Pinpoint the cell where the given text exists, returning its [x, y] midpoint coordinate. 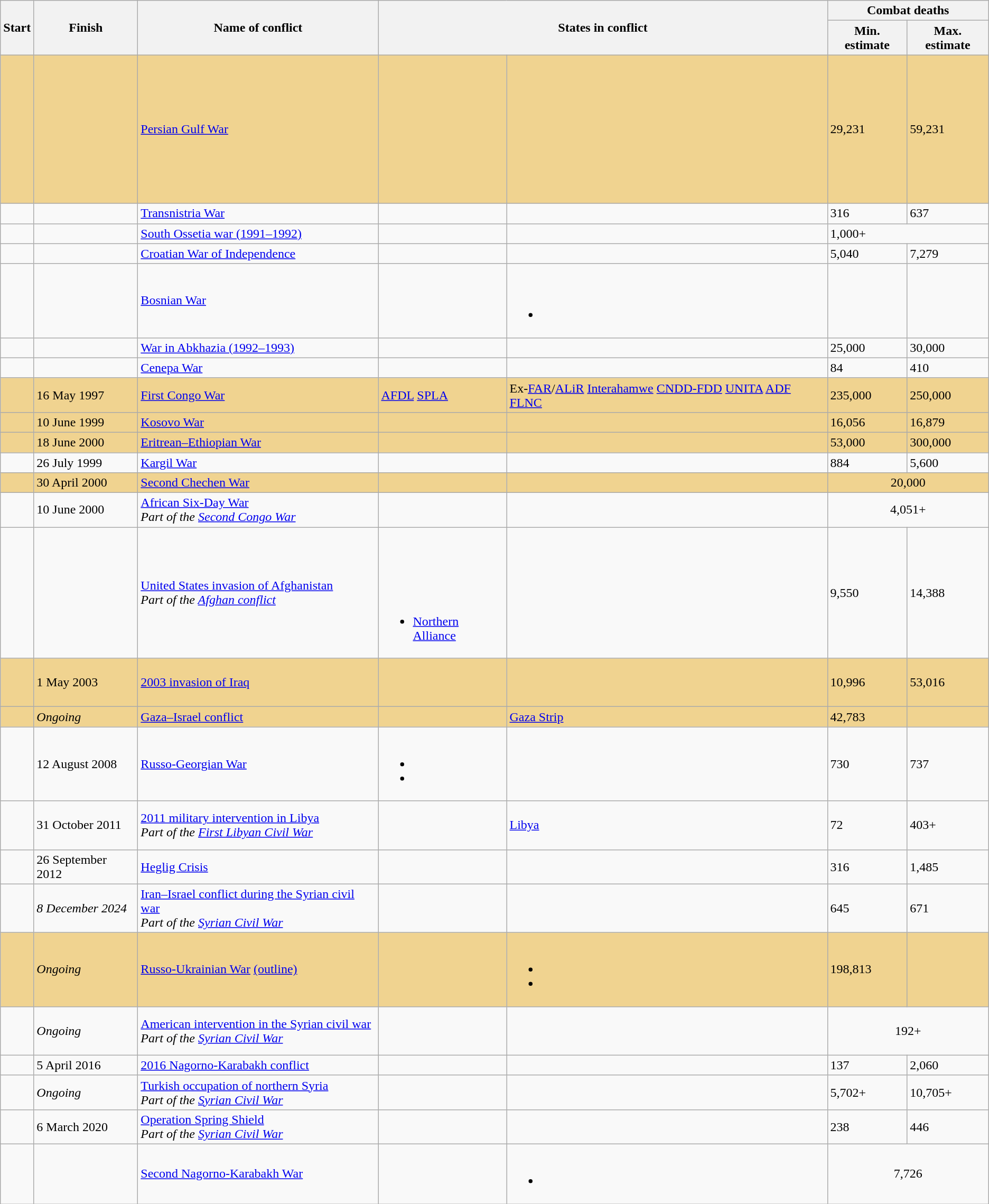
737 [948, 764]
5,040 [867, 254]
410 [948, 368]
5,600 [948, 462]
26 July 1999 [86, 462]
5,702+ [867, 1093]
18 June 2000 [86, 442]
10 June 2000 [86, 510]
Start [17, 27]
Combat deaths [908, 11]
31 October 2011 [86, 825]
884 [867, 462]
671 [948, 908]
198,813 [867, 969]
84 [867, 368]
1,485 [948, 866]
Turkish occupation of northern SyriaPart of the Syrian Civil War [258, 1093]
AFDL SPLA [443, 395]
South Ossetia war (1991–1992) [258, 234]
States in conflict [603, 27]
Transnistria War [258, 213]
137 [867, 1065]
Ex-FAR/ALiR Interahamwe CNDD-FDD UNITA ADF FLNC [667, 395]
12 August 2008 [86, 764]
African Six-Day WarPart of the Second Congo War [258, 510]
300,000 [948, 442]
730 [867, 764]
First Congo War [258, 395]
53,016 [948, 683]
Russo-Georgian War [258, 764]
Second Nagorno-Karabakh War [258, 1174]
War in Abkhazia (1992–1993) [258, 348]
250,000 [948, 395]
4,051+ [908, 510]
Libya [667, 825]
16,879 [948, 422]
2003 invasion of Iraq [258, 683]
72 [867, 825]
2,060 [948, 1065]
Gaza Strip [667, 717]
Gaza–Israel conflict [258, 717]
10,705+ [948, 1093]
6 March 2020 [86, 1126]
192+ [908, 1031]
10 June 1999 [86, 422]
Operation Spring ShieldPart of the Syrian Civil War [258, 1126]
Persian Gulf War [258, 129]
5 April 2016 [86, 1065]
Russo-Ukrainian War (outline) [258, 969]
53,000 [867, 442]
Max. estimate [948, 38]
42,783 [867, 717]
Kargil War [258, 462]
29,231 [867, 129]
20,000 [908, 483]
59,231 [948, 129]
25,000 [867, 348]
Eritrean–Ethiopian War [258, 442]
2016 Nagorno-Karabakh conflict [258, 1065]
1,000+ [908, 234]
1 May 2003 [86, 683]
United States invasion of AfghanistanPart of the Afghan conflict [258, 593]
16,056 [867, 422]
7,726 [908, 1174]
9,550 [867, 593]
30 April 2000 [86, 483]
30,000 [948, 348]
Northern Alliance [443, 593]
Bosnian War [258, 301]
Cenepa War [258, 368]
645 [867, 908]
238 [867, 1126]
8 December 2024 [86, 908]
446 [948, 1126]
2011 military intervention in LibyaPart of the First Libyan Civil War [258, 825]
Name of conflict [258, 27]
Heglig Crisis [258, 866]
Kosovo War [258, 422]
Iran–Israel conflict during the Syrian civil warPart of the Syrian Civil War [258, 908]
7,279 [948, 254]
235,000 [867, 395]
Min. estimate [867, 38]
10,996 [867, 683]
637 [948, 213]
Finish [86, 27]
26 September 2012 [86, 866]
16 May 1997 [86, 395]
American intervention in the Syrian civil warPart of the Syrian Civil War [258, 1031]
Croatian War of Independence [258, 254]
Second Chechen War [258, 483]
403+ [948, 825]
14,388 [948, 593]
